Return the (X, Y) coordinate for the center point of the cell that contains the specified text.  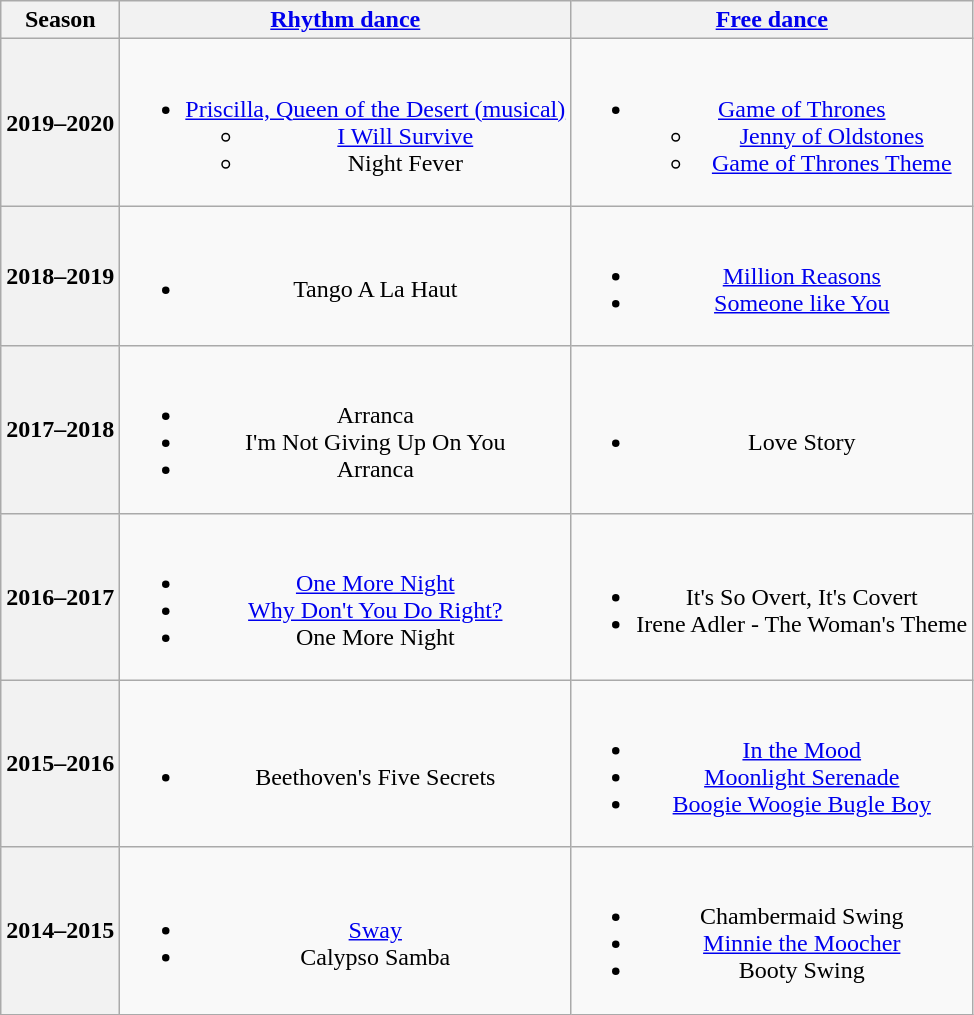
It's So Overt, It's Covert Irene Adler - The Woman's Theme (772, 596)
Priscilla, Queen of the Desert (musical) I Will Survive Night Fever (346, 122)
2014–2015 (60, 930)
2015–2016 (60, 764)
Sway Calypso Samba (346, 930)
2016–2017 (60, 596)
Arranca I'm Not Giving Up On You Arranca (346, 430)
In the Mood Moonlight Serenade Boogie Woogie Bugle Boy (772, 764)
Chambermaid Swing Minnie the Moocher Booty Swing (772, 930)
Game of Thrones Jenny of OldstonesGame of Thrones Theme (772, 122)
Rhythm dance (346, 20)
Beethoven's Five Secrets (346, 764)
2017–2018 (60, 430)
Season (60, 20)
Tango A La Haut (346, 276)
Free dance (772, 20)
Million Reasons Someone like You (772, 276)
2018–2019 (60, 276)
2019–2020 (60, 122)
Love Story (772, 430)
One More Night Why Don't You Do Right? One More Night (346, 596)
